Return (x, y) of the center of cell containing provided text 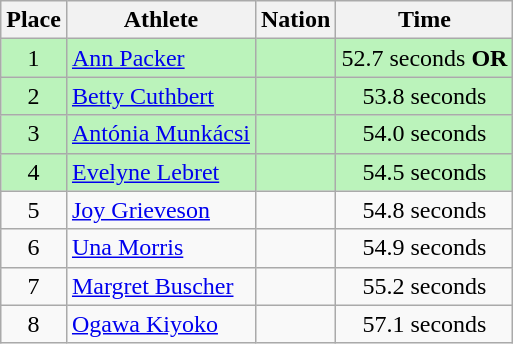
53.8 seconds (424, 96)
54.9 seconds (424, 248)
4 (34, 172)
52.7 seconds OR (424, 58)
Nation (295, 20)
54.5 seconds (424, 172)
Ogawa Kiyoko (160, 324)
57.1 seconds (424, 324)
55.2 seconds (424, 286)
Place (34, 20)
Athlete (160, 20)
Joy Grieveson (160, 210)
54.0 seconds (424, 134)
7 (34, 286)
Antónia Munkácsi (160, 134)
Time (424, 20)
2 (34, 96)
8 (34, 324)
Evelyne Lebret (160, 172)
3 (34, 134)
Ann Packer (160, 58)
Betty Cuthbert (160, 96)
6 (34, 248)
54.8 seconds (424, 210)
5 (34, 210)
1 (34, 58)
Una Morris (160, 248)
Margret Buscher (160, 286)
